Capture the cell that displays the provided text and extract its (x, y) central coordinate. 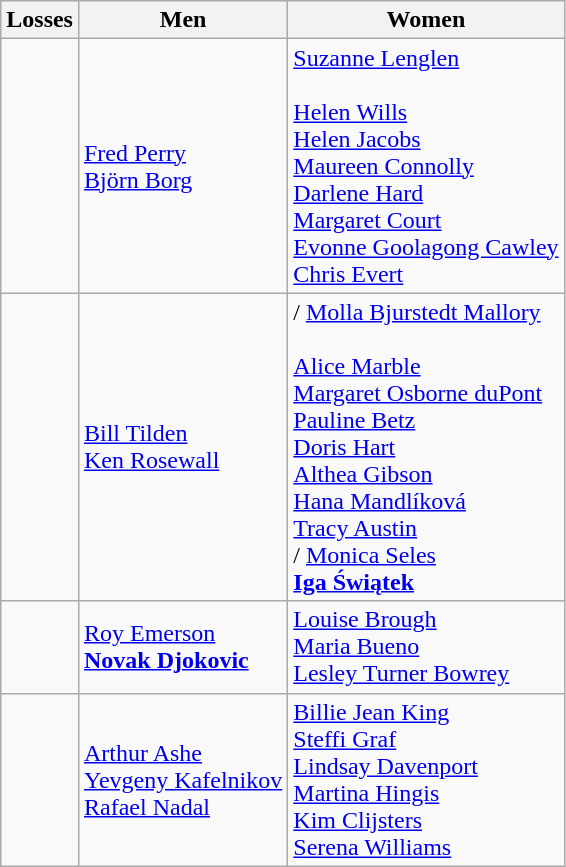
Roy Emerson Novak Djokovic (182, 647)
Women (426, 20)
Losses (40, 20)
Arthur Ashe Yevgeny Kafelnikov Rafael Nadal (182, 780)
Billie Jean King Steffi Graf Lindsay Davenport Martina Hingis Kim Clijsters Serena Williams (426, 780)
Bill Tilden Ken Rosewall (182, 447)
Men (182, 20)
Fred Perry Björn Borg (182, 166)
Louise Brough Maria Bueno Lesley Turner Bowrey (426, 647)
Suzanne Lenglen Helen Wills Helen Jacobs Maureen Connolly Darlene Hard Margaret Court Evonne Goolagong Cawley Chris Evert (426, 166)
